Determine the [X, Y] coordinate at the center of the cell enclosing the given text.  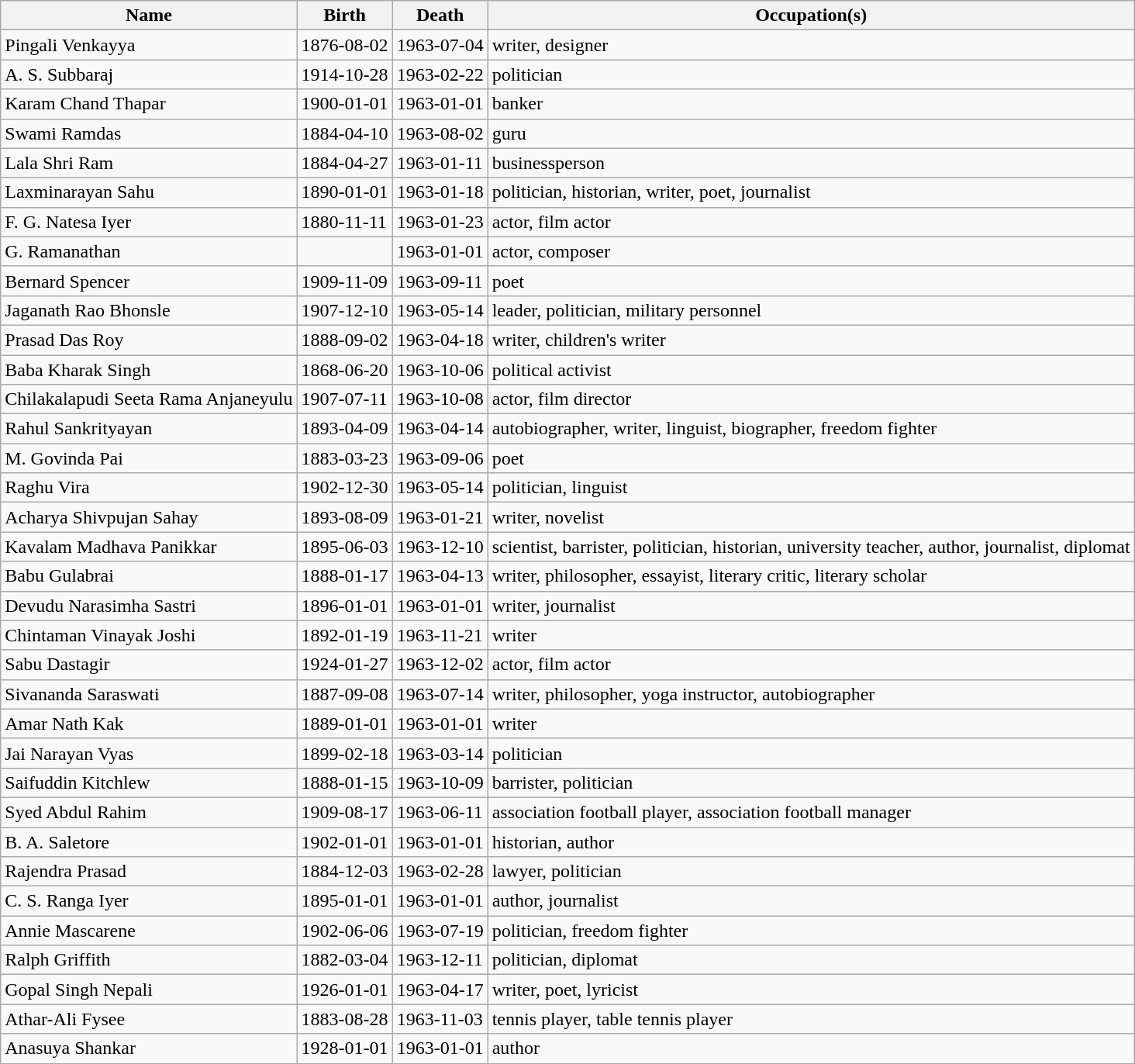
C. S. Ranga Iyer [149, 901]
Name [149, 16]
politician, historian, writer, poet, journalist [811, 192]
businessperson [811, 163]
political activist [811, 370]
writer, poet, lyricist [811, 990]
1963-01-21 [440, 517]
1888-01-15 [344, 782]
Jaganath Rao Bhonsle [149, 310]
1963-04-14 [440, 429]
Kavalam Madhava Panikkar [149, 547]
author, journalist [811, 901]
Baba Kharak Singh [149, 370]
1888-01-17 [344, 576]
1884-04-10 [344, 133]
1963-11-21 [440, 635]
1902-06-06 [344, 931]
1902-01-01 [344, 841]
Athar-Ali Fysee [149, 1019]
tennis player, table tennis player [811, 1019]
1963-11-03 [440, 1019]
1963-01-23 [440, 222]
writer, children's writer [811, 340]
B. A. Saletore [149, 841]
1888-09-02 [344, 340]
1868-06-20 [344, 370]
association football player, association football manager [811, 812]
Pingali Venkayya [149, 45]
Bernard Spencer [149, 281]
lawyer, politician [811, 872]
1883-08-28 [344, 1019]
autobiographer, writer, linguist, biographer, freedom fighter [811, 429]
1893-08-09 [344, 517]
Rajendra Prasad [149, 872]
1900-01-01 [344, 104]
1883-03-23 [344, 458]
Swami Ramdas [149, 133]
writer, journalist [811, 606]
1924-01-27 [344, 665]
M. Govinda Pai [149, 458]
Karam Chand Thapar [149, 104]
1963-01-11 [440, 163]
1963-08-02 [440, 133]
1963-03-14 [440, 753]
1899-02-18 [344, 753]
1963-07-19 [440, 931]
1963-12-10 [440, 547]
1889-01-01 [344, 724]
1882-03-04 [344, 960]
1884-12-03 [344, 872]
1963-12-11 [440, 960]
Birth [344, 16]
guru [811, 133]
Acharya Shivpujan Sahay [149, 517]
Lala Shri Ram [149, 163]
1880-11-11 [344, 222]
politician, freedom fighter [811, 931]
Devudu Narasimha Sastri [149, 606]
1963-04-13 [440, 576]
Laxminarayan Sahu [149, 192]
Occupation(s) [811, 16]
Anasuya Shankar [149, 1048]
1876-08-02 [344, 45]
scientist, barrister, politician, historian, university teacher, author, journalist, diplomat [811, 547]
writer, novelist [811, 517]
actor, film director [811, 399]
Sabu Dastagir [149, 665]
1890-01-01 [344, 192]
banker [811, 104]
1892-01-19 [344, 635]
1909-08-17 [344, 812]
politician, linguist [811, 488]
1926-01-01 [344, 990]
1928-01-01 [344, 1048]
A. S. Subbaraj [149, 74]
Raghu Vira [149, 488]
Syed Abdul Rahim [149, 812]
writer, philosopher, essayist, literary critic, literary scholar [811, 576]
Gopal Singh Nepali [149, 990]
writer, designer [811, 45]
writer, philosopher, yoga instructor, autobiographer [811, 694]
Annie Mascarene [149, 931]
1963-04-18 [440, 340]
Rahul Sankrityayan [149, 429]
1893-04-09 [344, 429]
historian, author [811, 841]
1963-09-11 [440, 281]
1909-11-09 [344, 281]
leader, politician, military personnel [811, 310]
Chilakalapudi Seeta Rama Anjaneyulu [149, 399]
1963-12-02 [440, 665]
Jai Narayan Vyas [149, 753]
Chintaman Vinayak Joshi [149, 635]
Amar Nath Kak [149, 724]
actor, composer [811, 251]
1963-09-06 [440, 458]
G. Ramanathan [149, 251]
author [811, 1048]
1963-02-28 [440, 872]
barrister, politician [811, 782]
Sivananda Saraswati [149, 694]
1963-07-04 [440, 45]
1963-04-17 [440, 990]
1907-12-10 [344, 310]
1902-12-30 [344, 488]
1895-01-01 [344, 901]
1896-01-01 [344, 606]
Death [440, 16]
1963-02-22 [440, 74]
Ralph Griffith [149, 960]
F. G. Natesa Iyer [149, 222]
1963-06-11 [440, 812]
1963-10-09 [440, 782]
1963-10-08 [440, 399]
Saifuddin Kitchlew [149, 782]
1907-07-11 [344, 399]
Prasad Das Roy [149, 340]
Babu Gulabrai [149, 576]
1914-10-28 [344, 74]
1963-10-06 [440, 370]
1963-07-14 [440, 694]
1895-06-03 [344, 547]
1963-01-18 [440, 192]
1884-04-27 [344, 163]
1887-09-08 [344, 694]
politician, diplomat [811, 960]
